Pinpoint the cell where the given text exists, returning its (X, Y) midpoint coordinate. 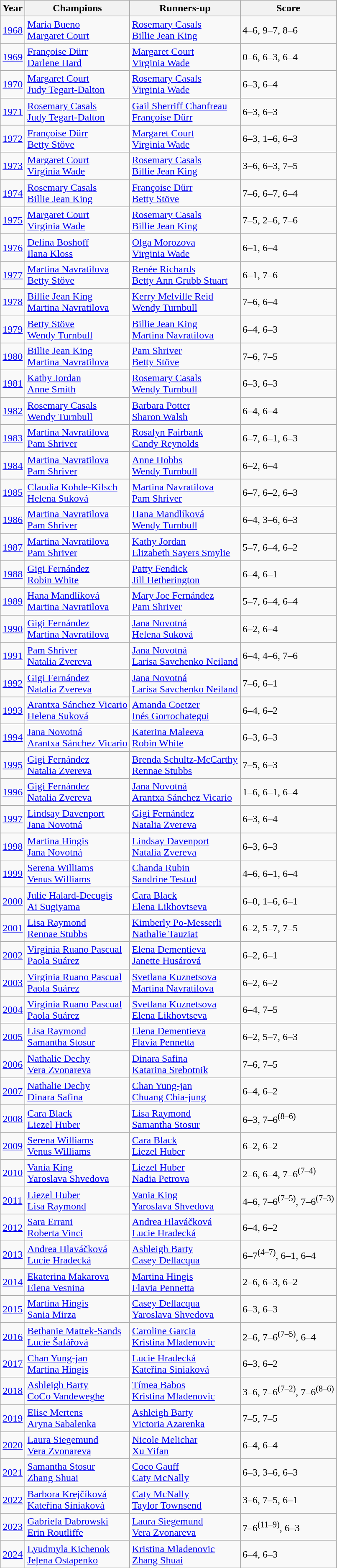
Caty McNally Taylor Townsend (185, 1499)
6–4, 7–5 (288, 1010)
1971 (13, 111)
Hana Mandlíková Wendy Turnbull (185, 520)
Delina Boshoff Ilana Kloss (77, 248)
Martina Hingis Flavia Pennetta (185, 1282)
6–4, 3–6, 6–3 (288, 520)
7–6, 6–4 (288, 302)
7–6, 6–7, 6–4 (288, 193)
1970 (13, 85)
Lucie Hradecká Kateřina Siniaková (185, 1364)
1972 (13, 139)
Bethanie Mattek-Sands Lucie Šafářová (77, 1336)
2012 (13, 1227)
Year (13, 8)
Katerina Maleeva Robin White (185, 737)
3–6, 7–6(7–2), 7–6(8–6) (288, 1391)
2–6, 6–3, 6–2 (288, 1282)
1977 (13, 274)
1979 (13, 329)
Martina Navratilova Betty Stöve (77, 274)
1974 (13, 193)
2005 (13, 1037)
1983 (13, 438)
2000 (13, 901)
Kimberly Po-Messerli Nathalie Tauziat (185, 928)
Martina Hingis Sania Mirza (77, 1309)
4–6, 6–1, 6–4 (288, 874)
2002 (13, 956)
2007 (13, 1091)
1985 (13, 493)
6–4, 4–6, 7–6 (288, 656)
1984 (13, 465)
Kerry Melville Reid Wendy Turnbull (185, 302)
6–7(4–7), 6–1, 6–4 (288, 1255)
1978 (13, 302)
1–6, 6–1, 6–4 (288, 792)
7–5, 6–3 (288, 765)
Liezel Huber Lisa Raymond (77, 1200)
Samantha Stosur Zhang Shuai (77, 1473)
2021 (13, 1473)
Kathy Jordan Elizabeth Sayers Smylie (185, 547)
Elena Dementieva Janette Husárová (185, 956)
3–6, 7–5, 6–1 (288, 1499)
1976 (13, 248)
1988 (13, 574)
Svetlana Kuznetsova Elena Likhovtseva (185, 1010)
2022 (13, 1499)
Lindsay Davenport Jana Novotná (77, 819)
1989 (13, 602)
Jana Novotná Helena Suková (185, 628)
2019 (13, 1418)
7–5, 7–5 (288, 1418)
1986 (13, 520)
2024 (13, 1554)
2020 (13, 1445)
2018 (13, 1391)
Claudia Kohde-Kilsch Helena Suková (77, 493)
1994 (13, 737)
1981 (13, 384)
2013 (13, 1255)
Elise Mertens Aryna Sabalenka (77, 1418)
1995 (13, 765)
2014 (13, 1282)
Tímea Babos Kristina Mladenovic (185, 1391)
2004 (13, 1010)
Betty Stöve Wendy Turnbull (77, 329)
Gigi Fernández Robin White (77, 574)
Pam Shriver Betty Stöve (185, 356)
2011 (13, 1200)
Coco Gauff Caty McNally (185, 1473)
6–1, 6–4 (288, 248)
Casey Dellacqua Yaroslava Shvedova (185, 1309)
Cara Black Elena Likhovtseva (185, 901)
Maria Bueno Margaret Court (77, 30)
Elena Dementieva Flavia Pennetta (185, 1037)
Rosalyn Fairbank Candy Reynolds (185, 438)
Patty Fendick Jill Hetherington (185, 574)
4–6, 7–6(7–5), 7–6(7–3) (288, 1200)
Renée Richards Betty Ann Grubb Stuart (185, 274)
Pam Shriver Natalia Zvereva (77, 656)
6–2, 6–1 (288, 956)
6–2, 5–7, 7–5 (288, 928)
Score (288, 8)
Kristina Mladenovic Zhang Shuai (185, 1554)
1973 (13, 166)
6–1, 7–6 (288, 274)
2023 (13, 1527)
Chan Yung-jan Chuang Chia-jung (185, 1091)
2009 (13, 1145)
6–4, 6–1 (288, 574)
7–6(11–9), 6–3 (288, 1527)
6–3, 7–6(8–6) (288, 1119)
Françoise Dürr Darlene Hard (77, 57)
Ekaterina Makarova Elena Vesnina (77, 1282)
0–6, 6–3, 6–4 (288, 57)
Caroline Garcia Kristina Mladenovic (185, 1336)
Dinara Safina Katarina Srebotnik (185, 1064)
Nicole Melichar Xu Yifan (185, 1445)
Arantxa Sánchez Vicario Helena Suková (77, 710)
1991 (13, 656)
Lisa Raymond Rennae Stubbs (77, 928)
2003 (13, 982)
1980 (13, 356)
1987 (13, 547)
Champions (77, 8)
Hana Mandlíková Martina Navratilova (77, 602)
Nathalie Dechy Dinara Safina (77, 1091)
7–6, 6–1 (288, 683)
Gabriela Dabrowski Erin Routliffe (77, 1527)
Anne Hobbs Wendy Turnbull (185, 465)
Mary Joe Fernández Pam Shriver (185, 602)
2010 (13, 1173)
6–2, 5–7, 6–3 (288, 1037)
1975 (13, 220)
Lyudmyla Kichenok Jeļena Ostapenko (77, 1554)
2001 (13, 928)
1982 (13, 411)
6–0, 1–6, 6–1 (288, 901)
Brenda Schultz-McCarthy Rennae Stubbs (185, 765)
1969 (13, 57)
Ashleigh Barty Victoria Azarenka (185, 1418)
Gail Sherriff Chanfreau Françoise Dürr (185, 111)
1968 (13, 30)
1990 (13, 628)
Lindsay Davenport Natalia Zvereva (185, 847)
Julie Halard-Decugis Ai Sugiyama (77, 901)
6–7, 6–2, 6–3 (288, 493)
1996 (13, 792)
Nathalie Dechy Vera Zvonareva (77, 1064)
Barbara Potter Sharon Walsh (185, 411)
Svetlana Kuznetsova Martina Navratilova (185, 982)
5–7, 6–4, 6–4 (288, 602)
Barbora Krejčíková Kateřina Siniaková (77, 1499)
2017 (13, 1364)
6–3, 6–2 (288, 1364)
Rosemary Casals Virginia Wade (185, 85)
Chanda Rubin Sandrine Testud (185, 874)
Ashleigh Barty CoCo Vandeweghe (77, 1391)
Kathy Jordan Anne Smith (77, 384)
7–5, 2–6, 7–6 (288, 220)
Olga Morozova Virginia Wade (185, 248)
6–3, 1–6, 6–3 (288, 139)
Amanda Coetzer Inés Gorrochategui (185, 710)
1997 (13, 819)
2016 (13, 1336)
1992 (13, 683)
5–7, 6–4, 6–2 (288, 547)
1999 (13, 874)
4–6, 9–7, 8–6 (288, 30)
2–6, 6–4, 7–6(7–4) (288, 1173)
Martina Hingis Jana Novotná (77, 847)
Gigi Fernández Martina Navratilova (77, 628)
2–6, 7–6(7–5), 6–4 (288, 1336)
Liezel Huber Nadia Petrova (185, 1173)
6–3, 3–6, 6–3 (288, 1473)
2006 (13, 1064)
2008 (13, 1119)
Margaret Court Judy Tegart-Dalton (77, 85)
Chan Yung-jan Martina Hingis (77, 1364)
Runners-up (185, 8)
Ashleigh Barty Casey Dellacqua (185, 1255)
6–7, 6–1, 6–3 (288, 438)
Rosemary Casals Judy Tegart-Dalton (77, 111)
1998 (13, 847)
Sara Errani Roberta Vinci (77, 1227)
3–6, 6–3, 7–5 (288, 166)
2015 (13, 1309)
1993 (13, 710)
